Pinpoint the cell where the given text exists, returning its (x, y) midpoint coordinate. 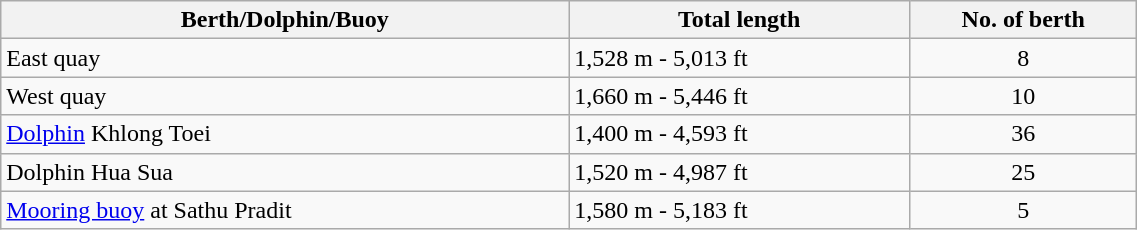
1,520 m - 4,987 ft (740, 172)
1,400 m - 4,593 ft (740, 134)
Berth/Dolphin/Buoy (285, 20)
Dolphin Hua Sua (285, 172)
West quay (285, 96)
No. of berth (1024, 20)
25 (1024, 172)
East quay (285, 58)
Dolphin Khlong Toei (285, 134)
1,528 m - 5,013 ft (740, 58)
Mooring buoy at Sathu Pradit (285, 210)
Total length (740, 20)
1,660 m - 5,446 ft (740, 96)
5 (1024, 210)
10 (1024, 96)
36 (1024, 134)
1,580 m - 5,183 ft (740, 210)
8 (1024, 58)
